Return (X, Y) of the center of cell containing provided text 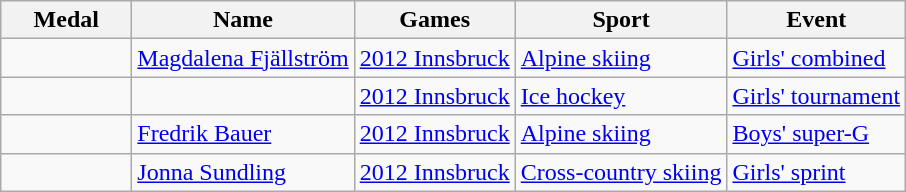
Sport (621, 20)
Jonna Sundling (243, 172)
Magdalena Fjällström (243, 58)
Girls' sprint (816, 172)
Girls' combined (816, 58)
Name (243, 20)
Girls' tournament (816, 96)
Medal (66, 20)
Fredrik Bauer (243, 134)
Boys' super-G (816, 134)
Cross-country skiing (621, 172)
Ice hockey (621, 96)
Event (816, 20)
Games (434, 20)
